Extract the (X, Y) coordinate from the center of the cell holding the provided text.  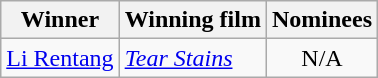
Nominees (322, 20)
N/A (322, 58)
Winning film (192, 20)
Tear Stains (192, 58)
Li Rentang (60, 58)
Winner (60, 20)
